From the cell containing the given text, extract its center point as (X, Y) coordinate. 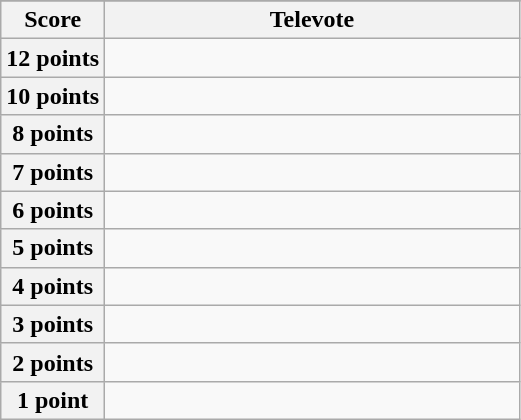
7 points (53, 172)
Televote (312, 20)
10 points (53, 96)
5 points (53, 248)
1 point (53, 400)
4 points (53, 286)
6 points (53, 210)
8 points (53, 134)
2 points (53, 362)
Score (53, 20)
12 points (53, 58)
3 points (53, 324)
